Determine the (X, Y) coordinate at the center of the cell enclosing the given text.  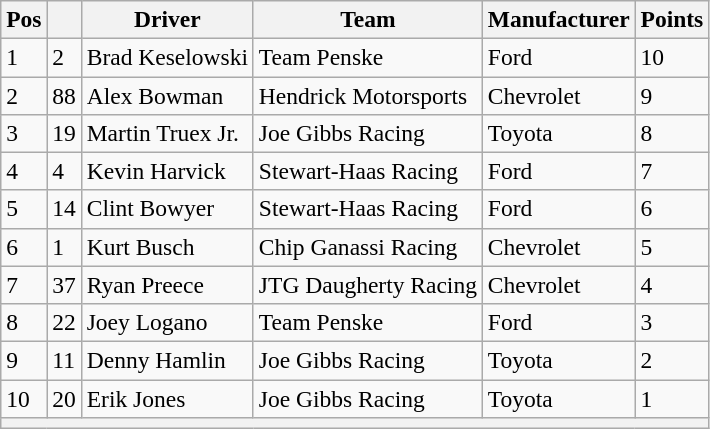
Brad Keselowski (167, 57)
Clint Bowyer (167, 209)
Kevin Harvick (167, 171)
19 (64, 133)
Hendrick Motorsports (368, 95)
37 (64, 285)
Driver (167, 19)
11 (64, 360)
Kurt Busch (167, 247)
88 (64, 95)
Erik Jones (167, 398)
Denny Hamlin (167, 360)
Points (672, 19)
Team (368, 19)
22 (64, 322)
Manufacturer (558, 19)
Alex Bowman (167, 95)
Pos (24, 19)
14 (64, 209)
Ryan Preece (167, 285)
20 (64, 398)
Martin Truex Jr. (167, 133)
JTG Daugherty Racing (368, 285)
Chip Ganassi Racing (368, 247)
Joey Logano (167, 322)
